Provide the [X, Y] coordinate of the cell's center where the given text is located.  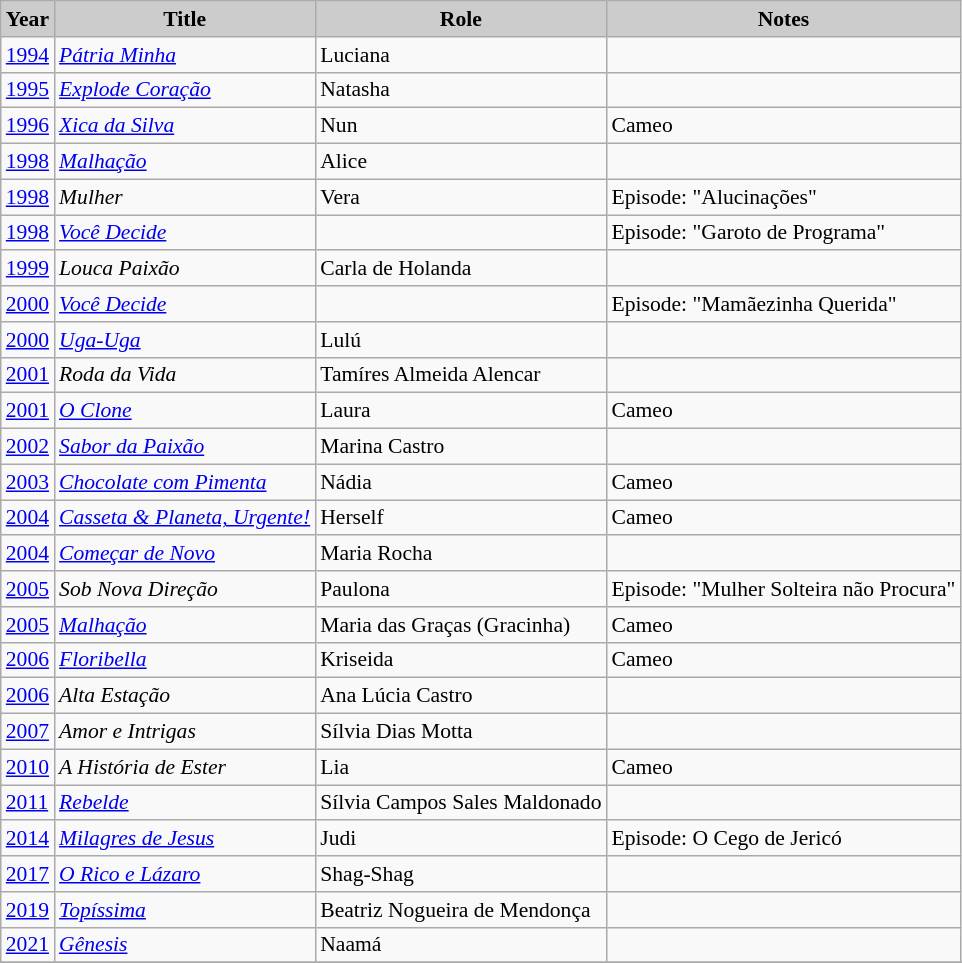
Amor e Intrigas [184, 732]
Sílvia Campos Sales Maldonado [460, 803]
Sílvia Dias Motta [460, 732]
2007 [28, 732]
Casseta & Planeta, Urgente! [184, 518]
Year [28, 19]
Nun [460, 126]
Maria Rocha [460, 554]
Lulú [460, 340]
2021 [28, 945]
Judi [460, 839]
Episode: "Mulher Solteira não Procura" [784, 589]
Natasha [460, 90]
Topíssima [184, 910]
1995 [28, 90]
Pátria Minha [184, 55]
Mulher [184, 197]
Episode: O Cego de Jericó [784, 839]
Vera [460, 197]
Role [460, 19]
2003 [28, 482]
Luciana [460, 55]
1996 [28, 126]
Beatriz Nogueira de Mendonça [460, 910]
Title [184, 19]
Notes [784, 19]
2019 [28, 910]
2002 [28, 447]
Xica da Silva [184, 126]
Explode Coração [184, 90]
Rebelde [184, 803]
Episode: "Alucinações" [784, 197]
Começar de Novo [184, 554]
Alice [460, 162]
A História de Ester [184, 767]
Chocolate com Pimenta [184, 482]
O Clone [184, 411]
Gênesis [184, 945]
Herself [460, 518]
Louca Paixão [184, 269]
Marina Castro [460, 447]
Floribella [184, 660]
Maria das Graças (Gracinha) [460, 625]
Tamíres Almeida Alencar [460, 375]
Carla de Holanda [460, 269]
2017 [28, 874]
Sob Nova Direção [184, 589]
1999 [28, 269]
Paulona [460, 589]
Episode: "Garoto de Programa" [784, 233]
Ana Lúcia Castro [460, 696]
2010 [28, 767]
Kriseida [460, 660]
Milagres de Jesus [184, 839]
Nádia [460, 482]
Episode: "Mamãezinha Querida" [784, 304]
Uga-Uga [184, 340]
1994 [28, 55]
Sabor da Paixão [184, 447]
O Rico e Lázaro [184, 874]
Shag-Shag [460, 874]
2011 [28, 803]
Roda da Vida [184, 375]
Lia [460, 767]
2014 [28, 839]
Alta Estação [184, 696]
Laura [460, 411]
Naamá [460, 945]
